Return [x, y] of the center of cell containing provided text 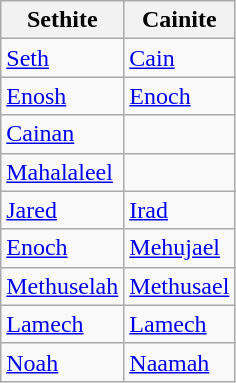
Irad [180, 210]
Methusael [180, 286]
Cainite [180, 20]
Methuselah [62, 286]
Jared [62, 210]
Cain [180, 58]
Mehujael [180, 248]
Naamah [180, 362]
Cainan [62, 134]
Seth [62, 58]
Sethite [62, 20]
Noah [62, 362]
Mahalaleel [62, 172]
Enosh [62, 96]
